Search for the cell housing the specified text and yield its [x, y] center coordinate. 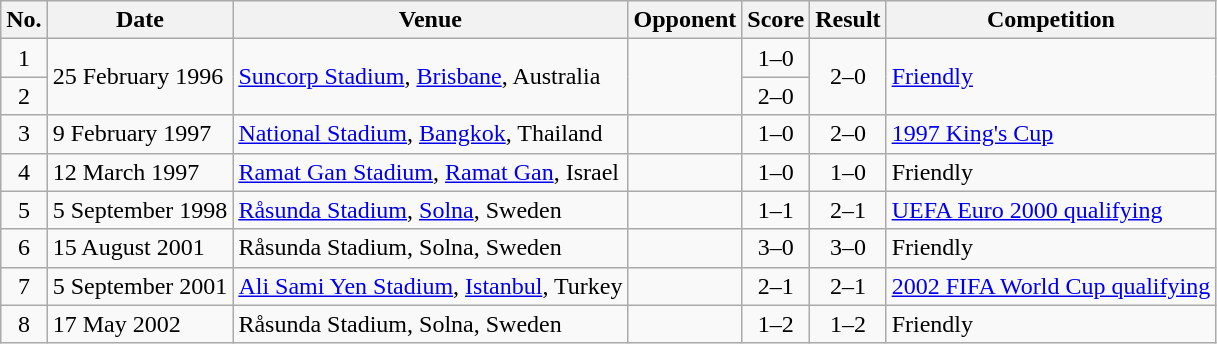
National Stadium, Bangkok, Thailand [430, 134]
3 [24, 134]
Result [848, 20]
1997 King's Cup [1051, 134]
Opponent [685, 20]
2 [24, 96]
No. [24, 20]
Score [776, 20]
1–1 [776, 210]
2002 FIFA World Cup qualifying [1051, 286]
Venue [430, 20]
5 September 1998 [140, 210]
6 [24, 248]
Date [140, 20]
9 February 1997 [140, 134]
15 August 2001 [140, 248]
Ali Sami Yen Stadium, Istanbul, Turkey [430, 286]
5 [24, 210]
5 September 2001 [140, 286]
4 [24, 172]
Ramat Gan Stadium, Ramat Gan, Israel [430, 172]
UEFA Euro 2000 qualifying [1051, 210]
12 March 1997 [140, 172]
1 [24, 58]
8 [24, 324]
7 [24, 286]
25 February 1996 [140, 77]
Suncorp Stadium, Brisbane, Australia [430, 77]
Competition [1051, 20]
17 May 2002 [140, 324]
